Locate the cell with the specified text and output its [x, y] center coordinate. 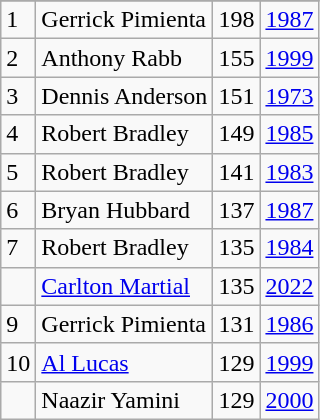
9 [18, 324]
Al Lucas [124, 362]
198 [236, 20]
2 [18, 58]
2000 [290, 400]
151 [236, 96]
131 [236, 324]
141 [236, 172]
1984 [290, 248]
Dennis Anderson [124, 96]
Carlton Martial [124, 286]
10 [18, 362]
1985 [290, 134]
1983 [290, 172]
Bryan Hubbard [124, 210]
1986 [290, 324]
2022 [290, 286]
149 [236, 134]
7 [18, 248]
Naazir Yamini [124, 400]
4 [18, 134]
6 [18, 210]
155 [236, 58]
Anthony Rabb [124, 58]
1973 [290, 96]
3 [18, 96]
5 [18, 172]
137 [236, 210]
1 [18, 20]
